Search for the cell housing the specified text and yield its [X, Y] center coordinate. 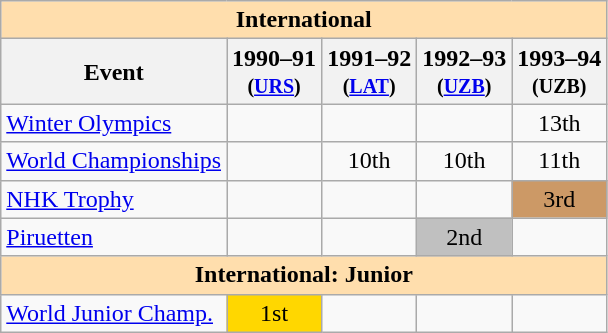
3rd [560, 199]
1991–92 (LAT) [370, 72]
11th [560, 161]
International: Junior [304, 275]
World Championships [114, 161]
1990–91 (URS) [274, 72]
2nd [464, 237]
13th [560, 123]
1992–93 (UZB) [464, 72]
Winter Olympics [114, 123]
NHK Trophy [114, 199]
1st [274, 313]
International [304, 20]
World Junior Champ. [114, 313]
Event [114, 72]
Piruetten [114, 237]
1993–94 (UZB) [560, 72]
